Return [X, Y] of the center of cell containing provided text 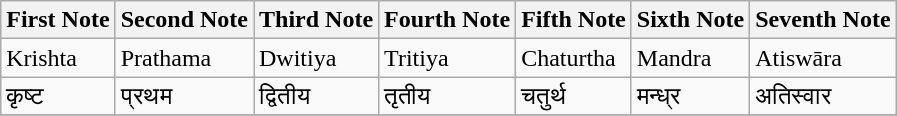
Fifth Note [574, 20]
Atiswāra [823, 58]
Second Note [184, 20]
Sixth Note [690, 20]
अतिस्वार [823, 96]
Fourth Note [448, 20]
मन्ध्र [690, 96]
कृष्ट [58, 96]
Dwitiya [316, 58]
तृतीय [448, 96]
Prathama [184, 58]
Third Note [316, 20]
Seventh Note [823, 20]
Chaturtha [574, 58]
Tritiya [448, 58]
प्रथम [184, 96]
Mandra [690, 58]
चतुर्थ [574, 96]
Krishta [58, 58]
First Note [58, 20]
द्वितीय [316, 96]
